Search for the cell housing the specified text and yield its [x, y] center coordinate. 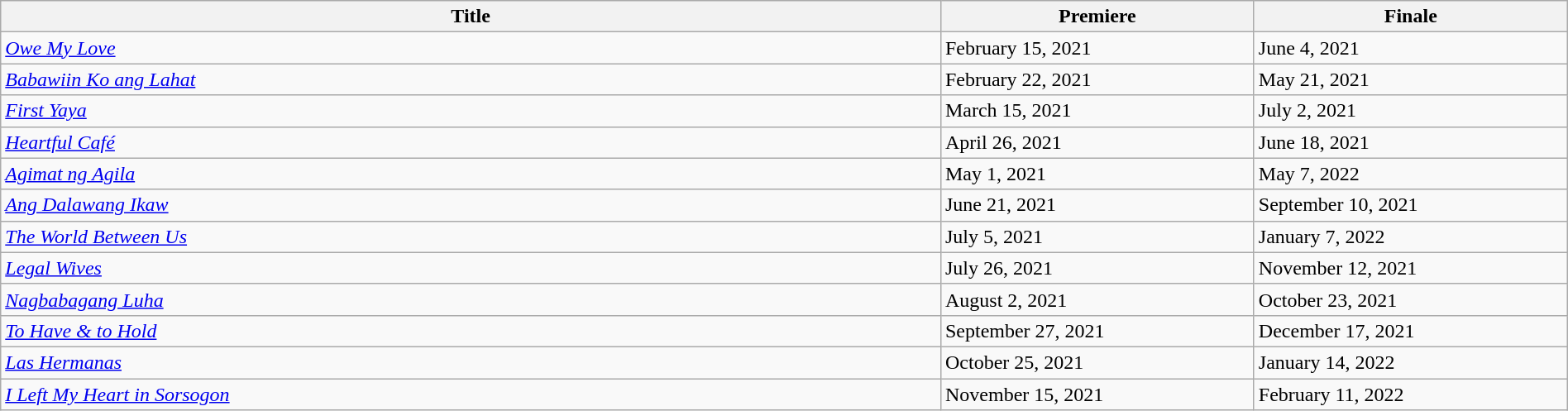
September 10, 2021 [1411, 205]
June 18, 2021 [1411, 142]
June 21, 2021 [1097, 205]
May 1, 2021 [1097, 174]
Las Hermanas [471, 362]
July 2, 2021 [1411, 111]
Babawiin Ko ang Lahat [471, 79]
February 11, 2022 [1411, 394]
Finale [1411, 17]
Owe My Love [471, 48]
October 23, 2021 [1411, 299]
The World Between Us [471, 237]
February 22, 2021 [1097, 79]
Nagbabagang Luha [471, 299]
December 17, 2021 [1411, 331]
November 15, 2021 [1097, 394]
October 25, 2021 [1097, 362]
May 21, 2021 [1411, 79]
July 26, 2021 [1097, 268]
First Yaya [471, 111]
Legal Wives [471, 268]
Heartful Café [471, 142]
Ang Dalawang Ikaw [471, 205]
January 14, 2022 [1411, 362]
August 2, 2021 [1097, 299]
September 27, 2021 [1097, 331]
Agimat ng Agila [471, 174]
February 15, 2021 [1097, 48]
March 15, 2021 [1097, 111]
April 26, 2021 [1097, 142]
July 5, 2021 [1097, 237]
Premiere [1097, 17]
May 7, 2022 [1411, 174]
January 7, 2022 [1411, 237]
June 4, 2021 [1411, 48]
November 12, 2021 [1411, 268]
To Have & to Hold [471, 331]
Title [471, 17]
I Left My Heart in Sorsogon [471, 394]
